Identify which cell holds the provided text, then report its [X, Y] central coordinate. 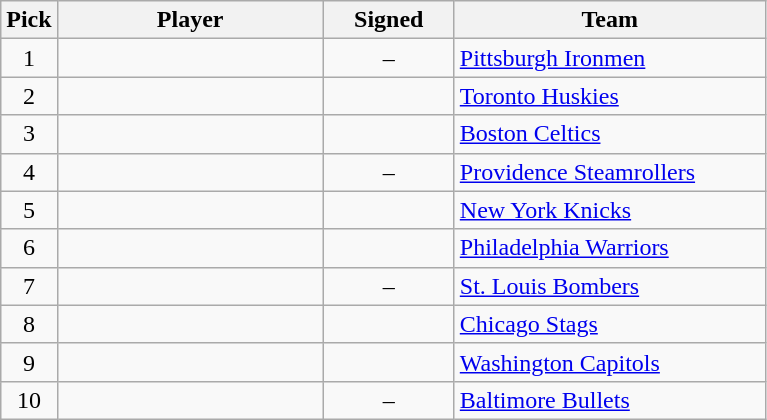
Boston Celtics [610, 134]
7 [29, 286]
Player [190, 20]
10 [29, 400]
3 [29, 134]
5 [29, 210]
Chicago Stags [610, 324]
St. Louis Bombers [610, 286]
9 [29, 362]
New York Knicks [610, 210]
2 [29, 96]
Pick [29, 20]
Washington Capitols [610, 362]
Philadelphia Warriors [610, 248]
Toronto Huskies [610, 96]
Pittsburgh Ironmen [610, 58]
4 [29, 172]
1 [29, 58]
Providence Steamrollers [610, 172]
8 [29, 324]
6 [29, 248]
Team [610, 20]
Baltimore Bullets [610, 400]
Signed [388, 20]
